Identify which cell holds the provided text, then report its (x, y) central coordinate. 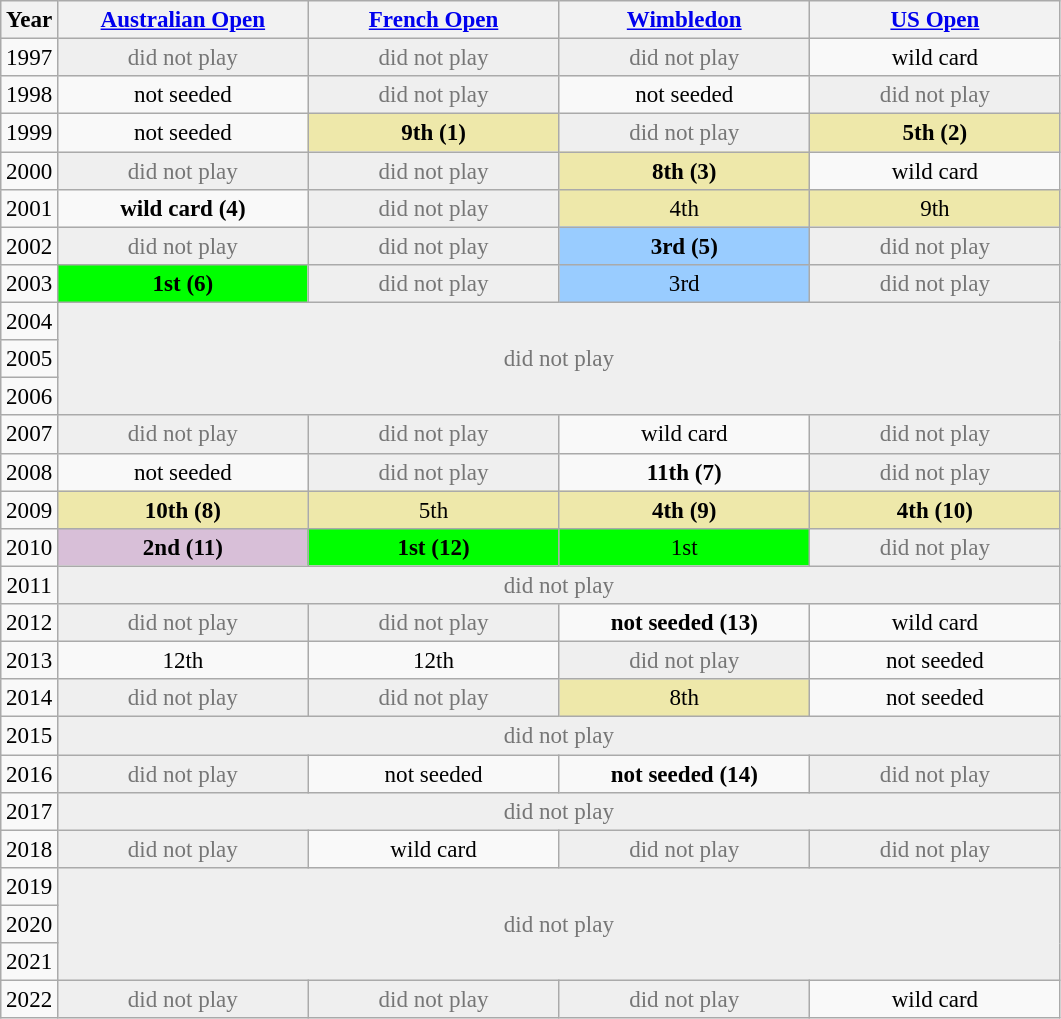
Australian Open (184, 20)
2007 (30, 435)
2010 (30, 548)
wild card (4) (184, 209)
4th (10) (936, 510)
2005 (30, 359)
2019 (30, 887)
5th (2) (936, 133)
2003 (30, 284)
2018 (30, 849)
1997 (30, 58)
2017 (30, 812)
2016 (30, 774)
9th (1) (434, 133)
3rd (5) (684, 246)
2004 (30, 322)
2nd (11) (184, 548)
Year (30, 20)
1998 (30, 95)
French Open (434, 20)
2022 (30, 1000)
2015 (30, 736)
8th (684, 698)
1st (6) (184, 284)
Wimbledon (684, 20)
5th (434, 510)
11th (7) (684, 472)
not seeded (13) (684, 623)
not seeded (14) (684, 774)
10th (8) (184, 510)
2014 (30, 698)
8th (3) (684, 171)
4th (684, 209)
2006 (30, 397)
2009 (30, 510)
9th (936, 209)
2021 (30, 962)
2008 (30, 472)
1st (684, 548)
2000 (30, 171)
3rd (684, 284)
2011 (30, 585)
US Open (936, 20)
1999 (30, 133)
4th (9) (684, 510)
2002 (30, 246)
2020 (30, 925)
2013 (30, 661)
1st (12) (434, 548)
2012 (30, 623)
2001 (30, 209)
